Output the [x, y] coordinate of the center of the cell containing the given text.  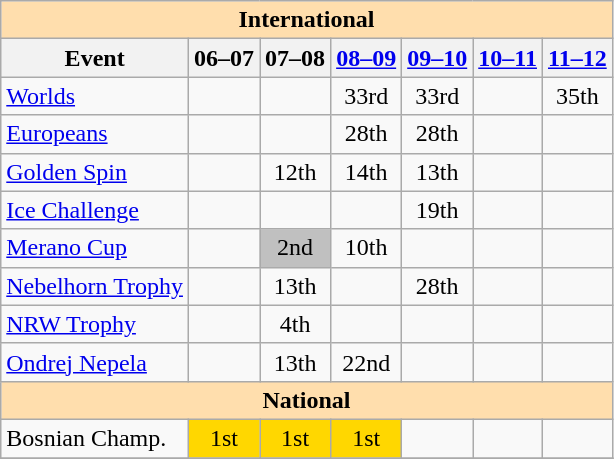
08–09 [366, 58]
Merano Cup [95, 248]
09–10 [438, 58]
19th [438, 210]
Europeans [95, 134]
35th [577, 96]
10–11 [508, 58]
Bosnian Champ. [95, 438]
10th [366, 248]
Golden Spin [95, 172]
11–12 [577, 58]
Nebelhorn Trophy [95, 286]
06–07 [224, 58]
Worlds [95, 96]
07–08 [296, 58]
2nd [296, 248]
22nd [366, 362]
Ice Challenge [95, 210]
Ondrej Nepela [95, 362]
National [306, 400]
NRW Trophy [95, 324]
4th [296, 324]
12th [296, 172]
14th [366, 172]
Event [95, 58]
International [306, 20]
